Scan for the cell matching the given text and deliver its (X, Y) coordinate at center. 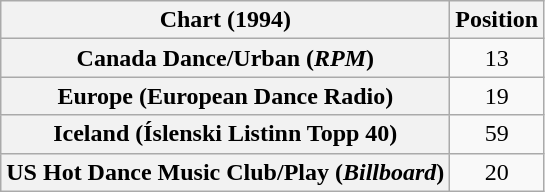
20 (497, 172)
13 (497, 58)
Position (497, 20)
US Hot Dance Music Club/Play (Billboard) (226, 172)
Iceland (Íslenski Listinn Topp 40) (226, 134)
59 (497, 134)
Canada Dance/Urban (RPM) (226, 58)
Europe (European Dance Radio) (226, 96)
19 (497, 96)
Chart (1994) (226, 20)
